Pinpoint the cell where the given text exists, returning its (x, y) midpoint coordinate. 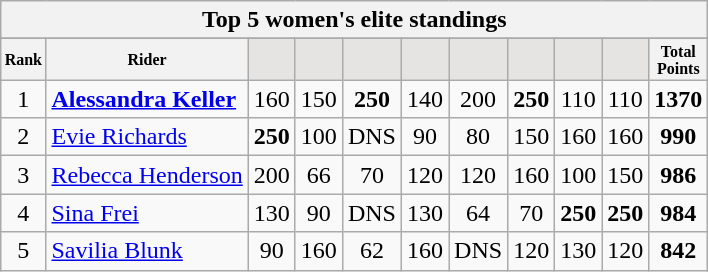
Rank (24, 60)
TotalPoints (678, 60)
Sina Frei (147, 213)
1 (24, 99)
62 (372, 251)
986 (678, 175)
66 (318, 175)
80 (478, 137)
64 (478, 213)
1370 (678, 99)
Rider (147, 60)
Rebecca Henderson (147, 175)
140 (424, 99)
5 (24, 251)
Top 5 women's elite standings (354, 20)
984 (678, 213)
Alessandra Keller (147, 99)
3 (24, 175)
Savilia Blunk (147, 251)
990 (678, 137)
4 (24, 213)
Evie Richards (147, 137)
2 (24, 137)
842 (678, 251)
